Locate the cell with the specified text and output its (x, y) center coordinate. 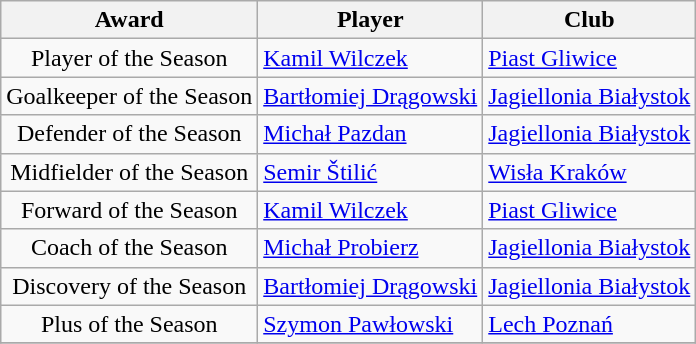
Goalkeeper of the Season (130, 96)
Wisła Kraków (590, 172)
Szymon Pawłowski (370, 324)
Michał Pazdan (370, 134)
Award (130, 20)
Lech Poznań (590, 324)
Coach of the Season (130, 248)
Michał Probierz (370, 248)
Forward of the Season (130, 210)
Discovery of the Season (130, 286)
Midfielder of the Season (130, 172)
Club (590, 20)
Player (370, 20)
Player of the Season (130, 58)
Plus of the Season (130, 324)
Defender of the Season (130, 134)
Semir Štilić (370, 172)
